For the text-containing cell, return its midpoint in (x, y) coordinate format. 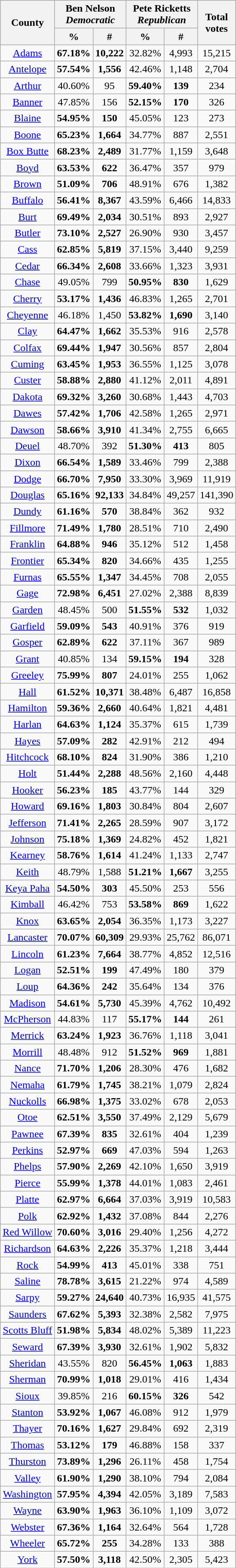
1,883 (217, 1363)
1,164 (109, 1527)
51.30% (145, 446)
41.24% (145, 855)
919 (217, 626)
34.77% (145, 135)
Pierce (28, 1183)
Dodge (28, 479)
2,755 (181, 429)
8,839 (217, 593)
Gosper (28, 642)
Douglas (28, 495)
Boyd (28, 167)
404 (181, 1134)
95 (109, 86)
7,950 (109, 479)
44.01% (145, 1183)
2,608 (109, 266)
Richardson (28, 1248)
52.97% (74, 1150)
62.51% (74, 1117)
40.73% (145, 1298)
Brown (28, 184)
328 (217, 659)
71.49% (74, 528)
1,754 (217, 1461)
2,034 (109, 216)
41.12% (145, 380)
1,369 (109, 839)
3,118 (109, 1560)
43.77% (145, 790)
42.46% (145, 69)
73.89% (74, 1461)
Valley (28, 1478)
2,305 (181, 1560)
3,016 (109, 1232)
Chase (28, 282)
10,222 (109, 53)
2,971 (217, 413)
1,614 (109, 855)
33.46% (145, 462)
2,824 (217, 1085)
4,481 (217, 708)
25,762 (181, 937)
1,458 (217, 544)
3,227 (217, 921)
2,701 (217, 299)
1,079 (181, 1085)
33.02% (145, 1101)
57.95% (74, 1494)
Phelps (28, 1167)
117 (109, 1019)
30.51% (145, 216)
452 (181, 839)
4,589 (217, 1281)
1,347 (109, 577)
1,109 (181, 1510)
1,239 (217, 1134)
570 (109, 512)
45.05% (145, 118)
Lincoln (28, 954)
1,745 (109, 1085)
2,265 (109, 823)
242 (109, 986)
2,288 (109, 774)
Sioux (28, 1396)
48.48% (74, 1052)
1,256 (181, 1232)
1,664 (109, 135)
869 (181, 904)
1,210 (217, 757)
Keya Paha (28, 888)
11,223 (217, 1330)
62.85% (74, 250)
57.09% (74, 741)
1,382 (217, 184)
Cheyenne (28, 315)
Ben NelsonDemocratic (90, 15)
458 (181, 1461)
Thurston (28, 1461)
Seward (28, 1347)
1,124 (109, 724)
30.56% (145, 348)
61.79% (74, 1085)
Banner (28, 102)
1,378 (109, 1183)
Dundy (28, 512)
2,055 (217, 577)
48.79% (74, 872)
Red Willow (28, 1232)
71.41% (74, 823)
78.78% (74, 1281)
65.23% (74, 135)
476 (181, 1068)
1,083 (181, 1183)
56.41% (74, 200)
669 (109, 1150)
4,891 (217, 380)
49.05% (74, 282)
824 (109, 757)
3,931 (217, 266)
Logan (28, 970)
38.10% (145, 1478)
Totalvotes (217, 22)
69.16% (74, 806)
10,583 (217, 1199)
28.51% (145, 528)
Colfax (28, 348)
1,650 (181, 1167)
Morrill (28, 1052)
64.47% (74, 331)
67.18% (74, 53)
70.16% (74, 1429)
4,272 (217, 1232)
Saunders (28, 1314)
County (28, 22)
6,466 (181, 200)
1,629 (217, 282)
1,018 (109, 1380)
2,053 (217, 1101)
52.51% (74, 970)
946 (109, 544)
57.90% (74, 1167)
Cuming (28, 364)
51.44% (74, 774)
60,309 (109, 937)
Sarpy (28, 1298)
61.23% (74, 954)
57.54% (74, 69)
7,975 (217, 1314)
63.45% (74, 364)
63.90% (74, 1510)
Kearney (28, 855)
676 (181, 184)
1,589 (109, 462)
2,927 (217, 216)
48.91% (145, 184)
66.54% (74, 462)
48.56% (145, 774)
Hooker (28, 790)
3,078 (217, 364)
70.99% (74, 1380)
36.35% (145, 921)
Nance (28, 1068)
Loup (28, 986)
303 (109, 888)
Hayes (28, 741)
31.77% (145, 151)
Wheeler (28, 1543)
6,664 (109, 1199)
54.99% (74, 1265)
1,780 (109, 528)
3,440 (181, 250)
56.23% (74, 790)
34.28% (145, 1543)
46.88% (145, 1445)
Howard (28, 806)
5,423 (217, 1560)
Madison (28, 1003)
Butler (28, 233)
Franklin (28, 544)
Gage (28, 593)
Garden (28, 610)
2,084 (217, 1478)
216 (109, 1396)
Box Butte (28, 151)
64.36% (74, 986)
66.34% (74, 266)
Dixon (28, 462)
71.70% (74, 1068)
3,041 (217, 1036)
54.50% (74, 888)
10,492 (217, 1003)
73.10% (74, 233)
75.18% (74, 839)
Stanton (28, 1412)
357 (181, 167)
1,953 (109, 364)
1,979 (217, 1412)
33.30% (145, 479)
708 (181, 577)
24,640 (109, 1298)
337 (217, 1445)
435 (181, 561)
Cedar (28, 266)
32.64% (145, 1527)
133 (181, 1543)
48.02% (145, 1330)
53.17% (74, 299)
1,803 (109, 806)
65.72% (74, 1543)
34.45% (145, 577)
150 (109, 118)
969 (181, 1052)
3,648 (217, 151)
979 (217, 167)
1,902 (181, 1347)
1,706 (109, 413)
34.84% (145, 495)
51.21% (145, 872)
2,747 (217, 855)
1,062 (217, 675)
40.60% (74, 86)
Keith (28, 872)
14,833 (217, 200)
58.66% (74, 429)
2,880 (109, 380)
1,690 (181, 315)
2,489 (109, 151)
30.68% (145, 397)
1,739 (217, 724)
69.49% (74, 216)
57.42% (74, 413)
49,257 (181, 495)
234 (217, 86)
2,551 (217, 135)
38.84% (145, 512)
543 (109, 626)
194 (181, 659)
Arthur (28, 86)
61.90% (74, 1478)
46.08% (145, 1412)
Hitchcock (28, 757)
261 (217, 1019)
1,434 (217, 1380)
2,582 (181, 1314)
5,393 (109, 1314)
1,063 (181, 1363)
51.52% (145, 1052)
Nuckolls (28, 1101)
989 (217, 642)
Saline (28, 1281)
416 (181, 1380)
2,129 (181, 1117)
Harlan (28, 724)
7,664 (109, 954)
36.55% (145, 364)
1,963 (109, 1510)
678 (181, 1101)
2,160 (181, 774)
615 (181, 724)
1,148 (181, 69)
3,255 (217, 872)
McPherson (28, 1019)
1,375 (109, 1101)
2,461 (217, 1183)
6,665 (217, 429)
63.24% (74, 1036)
2,269 (109, 1167)
Merrick (28, 1036)
Burt (28, 216)
Johnson (28, 839)
29.40% (145, 1232)
62.92% (74, 1216)
68.10% (74, 757)
51.55% (145, 610)
1,556 (109, 69)
Sheridan (28, 1363)
59.40% (145, 86)
594 (181, 1150)
1,450 (109, 315)
1,588 (109, 872)
500 (109, 610)
386 (181, 757)
62.97% (74, 1199)
47.85% (74, 102)
Adams (28, 53)
170 (181, 102)
46.42% (74, 904)
Boone (28, 135)
51.98% (74, 1330)
11,919 (217, 479)
35.53% (145, 331)
Polk (28, 1216)
59.27% (74, 1298)
5,832 (217, 1347)
2,607 (217, 806)
388 (217, 1543)
45.39% (145, 1003)
75.99% (74, 675)
29.01% (145, 1380)
974 (181, 1281)
329 (217, 790)
494 (217, 741)
29.93% (145, 937)
42.10% (145, 1167)
37.03% (145, 1199)
Hamilton (28, 708)
932 (217, 512)
69.32% (74, 397)
1,290 (109, 1478)
61.52% (74, 691)
1,159 (181, 151)
4,448 (217, 774)
3,189 (181, 1494)
28.30% (145, 1068)
916 (181, 331)
Grant (28, 659)
1,173 (181, 921)
50.95% (145, 282)
2,319 (217, 1429)
253 (181, 888)
3,072 (217, 1510)
4,852 (181, 954)
53.58% (145, 904)
3,457 (217, 233)
5,819 (109, 250)
212 (181, 741)
38.77% (145, 954)
3,910 (109, 429)
3,550 (109, 1117)
930 (181, 233)
156 (109, 102)
55.17% (145, 1019)
907 (181, 823)
1,296 (109, 1461)
Pete RickettsRepublican (162, 15)
753 (109, 904)
42.05% (145, 1494)
60.15% (145, 1396)
887 (181, 135)
556 (217, 888)
2,578 (217, 331)
55.99% (74, 1183)
Dawson (28, 429)
Fillmore (28, 528)
Blaine (28, 118)
36.10% (145, 1510)
Wayne (28, 1510)
92,133 (109, 495)
3,930 (109, 1347)
564 (181, 1527)
27.02% (145, 593)
2,527 (109, 233)
3,260 (109, 397)
40.91% (145, 626)
Cherry (28, 299)
42.50% (145, 1560)
Jefferson (28, 823)
367 (181, 642)
123 (181, 118)
40.85% (74, 659)
1,881 (217, 1052)
1,923 (109, 1036)
67.62% (74, 1314)
35.12% (145, 544)
52.15% (145, 102)
38.48% (145, 691)
Rock (28, 1265)
43.55% (74, 1363)
844 (181, 1216)
179 (109, 1445)
1,218 (181, 1248)
4,762 (181, 1003)
2,704 (217, 69)
Dawes (28, 413)
61.16% (74, 512)
282 (109, 741)
58.76% (74, 855)
805 (217, 446)
Buffalo (28, 200)
139 (181, 86)
1,947 (109, 348)
3,140 (217, 315)
26.11% (145, 1461)
1,125 (181, 364)
1,255 (217, 561)
751 (217, 1265)
5,389 (181, 1330)
53.12% (74, 1445)
5,679 (217, 1117)
Garfield (28, 626)
4,703 (217, 397)
34.66% (145, 561)
199 (109, 970)
1,443 (181, 397)
Nemaha (28, 1085)
794 (181, 1478)
542 (217, 1396)
807 (109, 675)
8,367 (109, 200)
48.70% (74, 446)
6,451 (109, 593)
Perkins (28, 1150)
2,804 (217, 348)
158 (181, 1445)
Thomas (28, 1445)
21.22% (145, 1281)
4,993 (181, 53)
1,728 (217, 1527)
31.90% (145, 757)
42.91% (145, 741)
36.76% (145, 1036)
1,133 (181, 855)
32.38% (145, 1314)
Furnas (28, 577)
66.70% (74, 479)
42.58% (145, 413)
532 (181, 610)
59.09% (74, 626)
54.95% (74, 118)
392 (109, 446)
65.16% (74, 495)
53.82% (145, 315)
72.98% (74, 593)
51.09% (74, 184)
273 (217, 118)
3,444 (217, 1248)
36.47% (145, 167)
835 (109, 1134)
692 (181, 1429)
893 (181, 216)
16,935 (181, 1298)
68.23% (74, 151)
24.01% (145, 675)
Lancaster (28, 937)
86,071 (217, 937)
1,067 (109, 1412)
Platte (28, 1199)
24.82% (145, 839)
1,436 (109, 299)
58.88% (74, 380)
1,627 (109, 1429)
37.49% (145, 1117)
63.53% (74, 167)
28.59% (145, 823)
12,516 (217, 954)
32.82% (145, 53)
1,432 (109, 1216)
2,226 (109, 1248)
53.92% (74, 1412)
43.59% (145, 200)
Dakota (28, 397)
1,206 (109, 1068)
180 (181, 970)
Custer (28, 380)
39.85% (74, 1396)
67.36% (74, 1527)
37.15% (145, 250)
47.49% (145, 970)
857 (181, 348)
2,490 (217, 528)
37.08% (145, 1216)
Kimball (28, 904)
Hall (28, 691)
York (28, 1560)
706 (109, 184)
44.83% (74, 1019)
69.44% (74, 348)
2,054 (109, 921)
1,323 (181, 266)
Antelope (28, 69)
47.03% (145, 1150)
Sherman (28, 1380)
41,575 (217, 1298)
57.50% (74, 1560)
65.34% (74, 561)
3,615 (109, 1281)
46.18% (74, 315)
63.65% (74, 921)
Thayer (28, 1429)
Webster (28, 1527)
1,682 (217, 1068)
Scotts Bluff (28, 1330)
66.98% (74, 1101)
41.34% (145, 429)
Deuel (28, 446)
37.11% (145, 642)
Holt (28, 774)
Washington (28, 1494)
46.83% (145, 299)
2,011 (181, 380)
1,622 (217, 904)
35.64% (145, 986)
26.90% (145, 233)
62.89% (74, 642)
362 (181, 512)
185 (109, 790)
65.55% (74, 577)
16,858 (217, 691)
1,263 (217, 1150)
33.66% (145, 266)
1,032 (217, 610)
141,390 (217, 495)
338 (181, 1265)
56.45% (145, 1363)
54.61% (74, 1003)
9,259 (217, 250)
29.84% (145, 1429)
45.01% (145, 1265)
3,172 (217, 823)
6,487 (181, 691)
1,662 (109, 331)
45.50% (145, 888)
3,969 (181, 479)
Otoe (28, 1117)
2,660 (109, 708)
Greeley (28, 675)
70.60% (74, 1232)
Frontier (28, 561)
804 (181, 806)
1,118 (181, 1036)
Knox (28, 921)
512 (181, 544)
59.36% (74, 708)
1,667 (181, 872)
64.88% (74, 544)
59.15% (145, 659)
48.45% (74, 610)
70.07% (74, 937)
5,730 (109, 1003)
38.21% (145, 1085)
2,276 (217, 1216)
710 (181, 528)
5,834 (109, 1330)
40.64% (145, 708)
10,371 (109, 691)
830 (181, 282)
30.84% (145, 806)
4,394 (109, 1494)
379 (217, 970)
15,215 (217, 53)
Clay (28, 331)
Pawnee (28, 1134)
7,583 (217, 1494)
Cass (28, 250)
